Pinpoint the cell where the given text exists, returning its [x, y] midpoint coordinate. 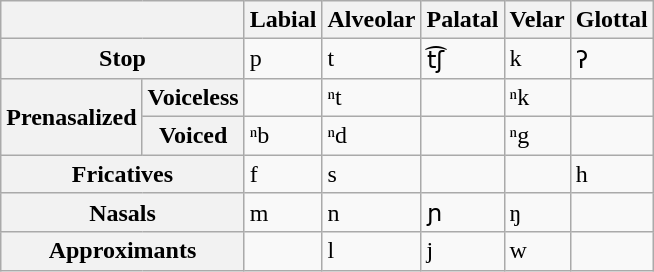
m [283, 213]
Fricatives [122, 173]
Prenasalized [72, 116]
f [283, 173]
ŋ [537, 213]
Alveolar [372, 20]
w [537, 251]
Voiced [193, 135]
ⁿb [283, 135]
ⁿd [372, 135]
j [462, 251]
ʔ [612, 59]
s [372, 173]
l [372, 251]
n [372, 213]
p [283, 59]
Voiceless [193, 97]
Labial [283, 20]
h [612, 173]
Velar [537, 20]
k [537, 59]
t͡ʃ [462, 59]
Glottal [612, 20]
ɲ [462, 213]
ⁿg [537, 135]
ⁿk [537, 97]
Nasals [122, 213]
t [372, 59]
Palatal [462, 20]
Approximants [122, 251]
ⁿt [372, 97]
Stop [122, 59]
